From the cell containing the given text, extract its center point as [X, Y] coordinate. 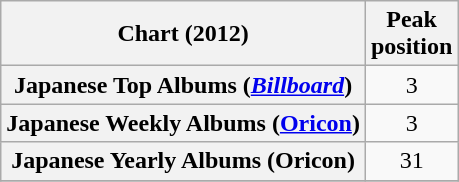
Japanese Weekly Albums (Oricon) [184, 123]
Chart (2012) [184, 34]
Japanese Top Albums (Billboard) [184, 85]
31 [411, 161]
Japanese Yearly Albums (Oricon) [184, 161]
Peakposition [411, 34]
